Return [X, Y] of the center of cell containing provided text 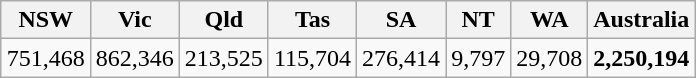
NT [478, 20]
115,704 [312, 58]
9,797 [478, 58]
751,468 [46, 58]
862,346 [134, 58]
276,414 [402, 58]
NSW [46, 20]
Tas [312, 20]
SA [402, 20]
WA [550, 20]
Qld [224, 20]
213,525 [224, 58]
29,708 [550, 58]
Australia [642, 20]
Vic [134, 20]
2,250,194 [642, 58]
